For the text-containing cell, return its midpoint in [x, y] coordinate format. 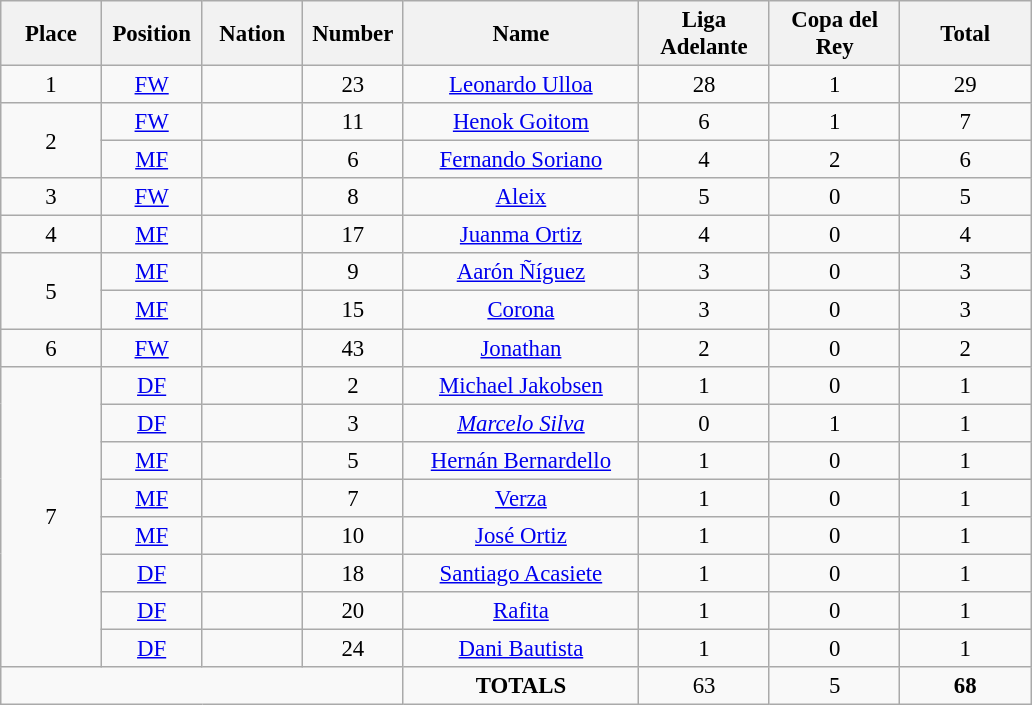
Aleix [521, 197]
Aarón Ñíguez [521, 273]
Liga Adelante [704, 34]
15 [354, 310]
Copa del Rey [834, 34]
29 [966, 85]
Nation [252, 34]
Rafita [521, 611]
Henok Goitom [521, 122]
Michael Jakobsen [521, 385]
68 [966, 686]
20 [354, 611]
Verza [521, 498]
18 [354, 573]
63 [704, 686]
28 [704, 85]
43 [354, 348]
8 [354, 197]
Place [52, 34]
José Ortiz [521, 536]
Total [966, 34]
11 [354, 122]
Position [152, 34]
9 [354, 273]
Hernán Bernardello [521, 460]
TOTALS [521, 686]
17 [354, 235]
Dani Bautista [521, 648]
23 [354, 85]
Jonathan [521, 348]
24 [354, 648]
Corona [521, 310]
Juanma Ortiz [521, 235]
Fernando Soriano [521, 160]
Number [354, 34]
Santiago Acasiete [521, 573]
Leonardo Ulloa [521, 85]
Name [521, 34]
10 [354, 536]
Marcelo Silva [521, 423]
